Extract the [x, y] coordinate from the center of the cell holding the provided text.  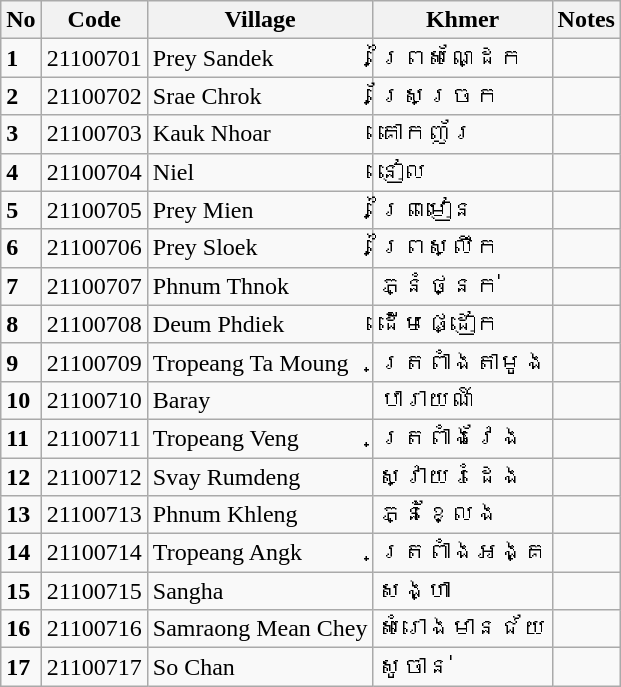
21100701 [94, 58]
21100707 [94, 286]
21100708 [94, 324]
21100710 [94, 400]
16 [21, 629]
នៀល [462, 172]
21100717 [94, 667]
ត្រពាំងអង្គ [462, 553]
ព្រៃមៀន [462, 210]
15 [21, 591]
Tropeang Angk [260, 553]
21100711 [94, 438]
21100704 [94, 172]
4 [21, 172]
បារាយណ៍ [462, 400]
21100714 [94, 553]
ត្រពាំងវែង [462, 438]
សំរោងមានជ័យ [462, 629]
21100716 [94, 629]
7 [21, 286]
11 [21, 438]
21100705 [94, 210]
10 [21, 400]
So Chan [260, 667]
No [21, 20]
Code [94, 20]
Sangha [260, 591]
13 [21, 515]
គោកញ័រ [462, 134]
3 [21, 134]
21100715 [94, 591]
21100709 [94, 362]
21100703 [94, 134]
1 [21, 58]
Notes [586, 20]
ត្រពាំងតាមូង [462, 362]
14 [21, 553]
Phnum Khleng [260, 515]
ព្រៃស្លឹក [462, 248]
Prey Sandek [260, 58]
17 [21, 667]
Phnum Thnok [260, 286]
6 [21, 248]
ភ្នំខ្លែង [462, 515]
9 [21, 362]
5 [21, 210]
សង្ហា [462, 591]
ដើមផ្ដៀក [462, 324]
21100712 [94, 477]
21100706 [94, 248]
សូចាន់ [462, 667]
ភ្នំថ្នក់ [462, 286]
Samraong Mean Chey [260, 629]
ស្វាយរំដេង [462, 477]
12 [21, 477]
ស្រែច្រក [462, 96]
Niel [260, 172]
21100713 [94, 515]
2 [21, 96]
Kauk Nhoar [260, 134]
Deum Phdiek [260, 324]
Tropeang Veng [260, 438]
Village [260, 20]
ព្រៃសណ្ដែក [462, 58]
Prey Sloek [260, 248]
21100702 [94, 96]
Svay Rumdeng [260, 477]
Srae Chrok [260, 96]
Baray [260, 400]
Khmer [462, 20]
Tropeang Ta Moung [260, 362]
8 [21, 324]
Prey Mien [260, 210]
